Provide the (X, Y) coordinate of the cell's center where the given text is located.  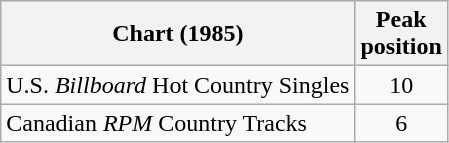
Canadian RPM Country Tracks (178, 123)
Peakposition (401, 34)
Chart (1985) (178, 34)
U.S. Billboard Hot Country Singles (178, 85)
6 (401, 123)
10 (401, 85)
